Detect which cell encompasses the target text, then output its (x, y) center coordinate. 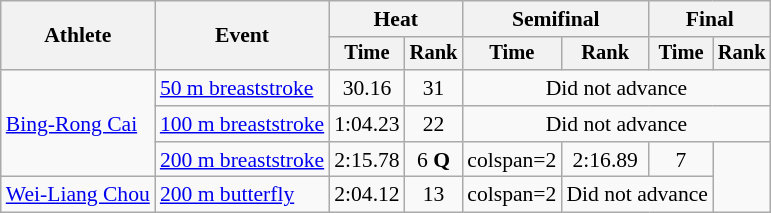
22 (434, 124)
200 m breaststroke (242, 160)
Athlete (78, 36)
Semifinal (556, 19)
13 (434, 195)
Heat (396, 19)
100 m breaststroke (242, 124)
2:15.78 (366, 160)
31 (434, 88)
2:16.89 (605, 160)
2:04.12 (366, 195)
Final (710, 19)
30.16 (366, 88)
6 Q (434, 160)
7 (681, 160)
200 m butterfly (242, 195)
1:04.23 (366, 124)
Event (242, 36)
Bing-Rong Cai (78, 124)
50 m breaststroke (242, 88)
Wei-Liang Chou (78, 195)
